For the text-containing cell, return its midpoint in [x, y] coordinate format. 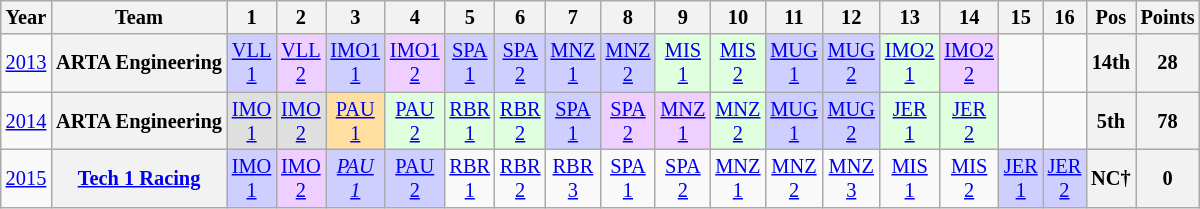
IMO11 [356, 63]
NC† [1110, 178]
2015 [26, 178]
VLL1 [252, 63]
Pos [1110, 17]
IMO21 [910, 63]
4 [415, 17]
0 [1168, 178]
IMO12 [415, 63]
VLL2 [300, 63]
15 [1021, 17]
IMO22 [969, 63]
78 [1168, 121]
11 [794, 17]
7 [572, 17]
MNZ3 [852, 178]
Tech 1 Racing [139, 178]
1 [252, 17]
Year [26, 17]
14 [969, 17]
8 [628, 17]
5 [470, 17]
10 [738, 17]
3 [356, 17]
14th [1110, 63]
16 [1065, 17]
RBR3 [572, 178]
5th [1110, 121]
28 [1168, 63]
2 [300, 17]
Team [139, 17]
13 [910, 17]
2013 [26, 63]
Points [1168, 17]
12 [852, 17]
2014 [26, 121]
6 [520, 17]
9 [682, 17]
